Find where the given text appears and provide that cell's center as (X, Y) coordinate. 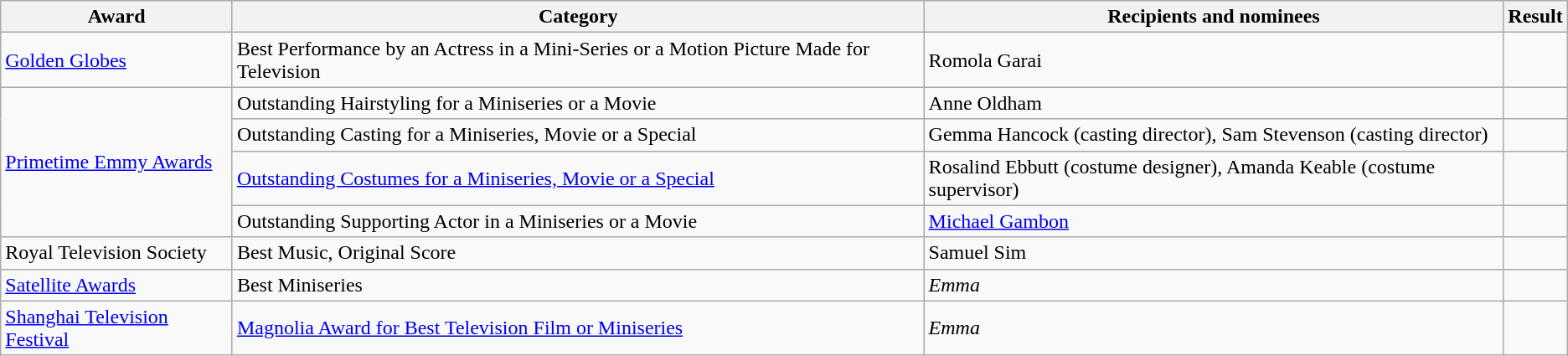
Satellite Awards (117, 285)
Romola Garai (1214, 60)
Best Performance by an Actress in a Mini-Series or a Motion Picture Made for Television (578, 60)
Outstanding Supporting Actor in a Miniseries or a Movie (578, 221)
Samuel Sim (1214, 253)
Outstanding Casting for a Miniseries, Movie or a Special (578, 135)
Result (1535, 17)
Outstanding Costumes for a Miniseries, Movie or a Special (578, 178)
Award (117, 17)
Category (578, 17)
Best Miniseries (578, 285)
Rosalind Ebbutt (costume designer), Amanda Keable (costume supervisor) (1214, 178)
Shanghai Television Festival (117, 328)
Best Music, Original Score (578, 253)
Golden Globes (117, 60)
Michael Gambon (1214, 221)
Outstanding Hairstyling for a Miniseries or a Movie (578, 103)
Magnolia Award for Best Television Film or Miniseries (578, 328)
Royal Television Society (117, 253)
Primetime Emmy Awards (117, 163)
Recipients and nominees (1214, 17)
Anne Oldham (1214, 103)
Gemma Hancock (casting director), Sam Stevenson (casting director) (1214, 135)
